Identify which cell holds the provided text, then report its [X, Y] central coordinate. 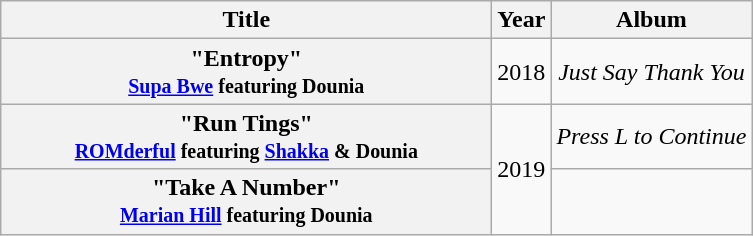
Just Say Thank You [652, 72]
"Run Tings"ROMderful featuring Shakka & Dounia [246, 136]
Press L to Continue [652, 136]
"Entropy"Supa Bwe featuring Dounia [246, 72]
"Take A Number"Marian Hill featuring Dounia [246, 202]
2019 [522, 169]
Year [522, 20]
Album [652, 20]
Title [246, 20]
2018 [522, 72]
